Return the [x, y] coordinate for the center point of the cell that contains the specified text.  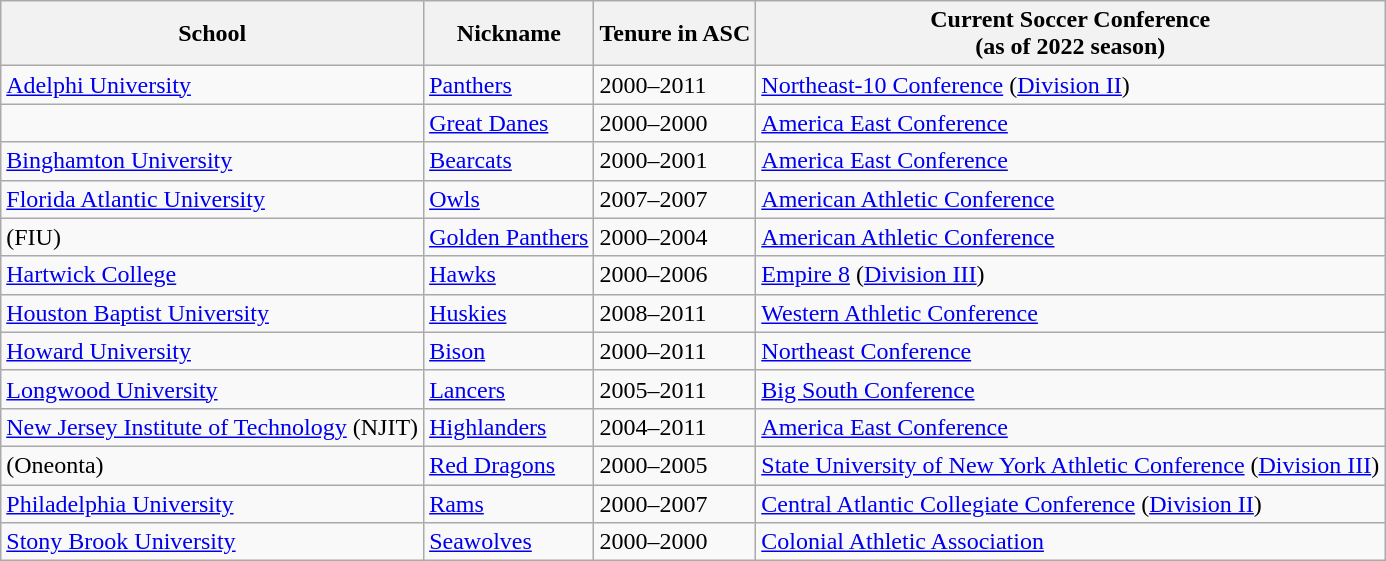
2000–2007 [675, 503]
2000–2004 [675, 237]
Bearcats [509, 161]
Western Athletic Conference [1070, 313]
Philadelphia University [212, 503]
Central Atlantic Collegiate Conference (Division II) [1070, 503]
Bison [509, 351]
2000–2001 [675, 161]
Seawolves [509, 542]
(Oneonta) [212, 465]
Stony Brook University [212, 542]
Highlanders [509, 427]
Florida Atlantic University [212, 199]
Binghamton University [212, 161]
Lancers [509, 389]
Owls [509, 199]
Howard University [212, 351]
Current Soccer Conference(as of 2022 season) [1070, 34]
New Jersey Institute of Technology (NJIT) [212, 427]
Red Dragons [509, 465]
Nickname [509, 34]
Great Danes [509, 123]
Northeast-10 Conference (Division II) [1070, 85]
2008–2011 [675, 313]
Golden Panthers [509, 237]
Northeast Conference [1070, 351]
Houston Baptist University [212, 313]
School [212, 34]
2000–2006 [675, 275]
Rams [509, 503]
Huskies [509, 313]
Big South Conference [1070, 389]
Longwood University [212, 389]
Hawks [509, 275]
Empire 8 (Division III) [1070, 275]
Panthers [509, 85]
2007–2007 [675, 199]
Tenure in ASC [675, 34]
Adelphi University [212, 85]
Colonial Athletic Association [1070, 542]
2000–2005 [675, 465]
State University of New York Athletic Conference (Division III) [1070, 465]
2005–2011 [675, 389]
2004–2011 [675, 427]
Hartwick College [212, 275]
(FIU) [212, 237]
